Extract the [X, Y] coordinate from the center of the cell holding the provided text.  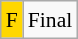
F [12, 20]
Final [50, 20]
